Detect which cell encompasses the target text, then output its [x, y] center coordinate. 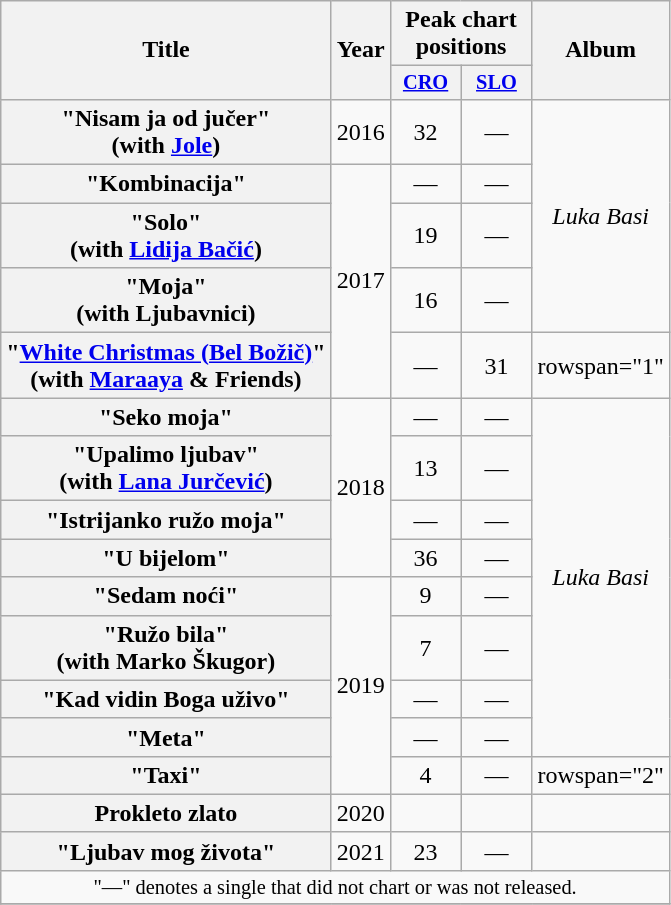
"—" denotes a single that did not chart or was not released. [336, 887]
13 [426, 468]
7 [426, 648]
2019 [360, 686]
Prokleto zlato [166, 813]
2016 [360, 132]
rowspan="2" [601, 775]
"Solo"(with Lidija Bačić) [166, 236]
32 [426, 132]
16 [426, 300]
Album [601, 50]
"Ljubav mog života" [166, 851]
"Sedam noći" [166, 596]
"Nisam ja od jučer" (with Jole) [166, 132]
"Moja"(with Ljubavnici) [166, 300]
"Kombinacija" [166, 184]
"Seko moja" [166, 417]
SLO [496, 83]
"Kad vidin Boga uživo" [166, 699]
2018 [360, 488]
CRO [426, 83]
"U bijelom" [166, 558]
"White Christmas (Bel Božič)"(with Maraaya & Friends) [166, 366]
2020 [360, 813]
2017 [360, 282]
"Istrijanko ružo moja" [166, 520]
Peak chart positions [461, 34]
9 [426, 596]
36 [426, 558]
2021 [360, 851]
Year [360, 50]
rowspan="1" [601, 366]
Title [166, 50]
"Ružo bila"(with Marko Škugor) [166, 648]
19 [426, 236]
"Upalimo ljubav"(with Lana Jurčević) [166, 468]
31 [496, 366]
"Meta" [166, 737]
4 [426, 775]
"Taxi" [166, 775]
23 [426, 851]
